Search for the cell housing the specified text and yield its (x, y) center coordinate. 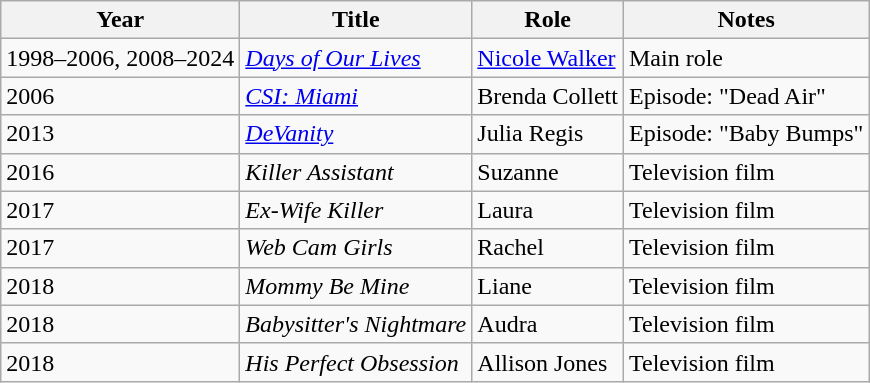
1998–2006, 2008–2024 (120, 58)
Year (120, 20)
Audra (548, 324)
Title (356, 20)
Rachel (548, 248)
DeVanity (356, 134)
Mommy Be Mine (356, 286)
Nicole Walker (548, 58)
Babysitter's Nightmare (356, 324)
Notes (746, 20)
Ex-Wife Killer (356, 210)
Brenda Collett (548, 96)
His Perfect Obsession (356, 362)
CSI: Miami (356, 96)
Allison Jones (548, 362)
Web Cam Girls (356, 248)
Days of Our Lives (356, 58)
2006 (120, 96)
Main role (746, 58)
2016 (120, 172)
Liane (548, 286)
Killer Assistant (356, 172)
2013 (120, 134)
Laura (548, 210)
Episode: "Dead Air" (746, 96)
Suzanne (548, 172)
Episode: "Baby Bumps" (746, 134)
Role (548, 20)
Julia Regis (548, 134)
